Locate the cell with the specified text and output its [x, y] center coordinate. 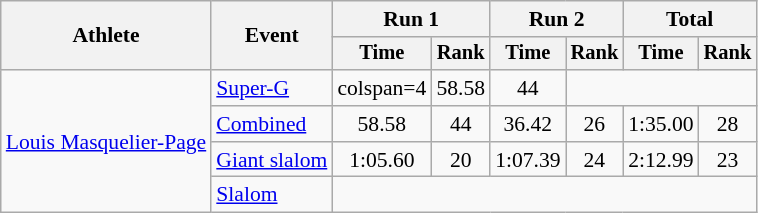
23 [728, 160]
colspan=4 [382, 88]
20 [460, 160]
Total [690, 19]
2:12.99 [660, 160]
Slalom [272, 195]
24 [595, 160]
Run 1 [411, 19]
1:05.60 [382, 160]
36.42 [528, 124]
Super-G [272, 88]
Combined [272, 124]
Run 2 [556, 19]
1:35.00 [660, 124]
28 [728, 124]
Event [272, 36]
1:07.39 [528, 160]
Louis Masquelier-Page [106, 141]
Athlete [106, 36]
26 [595, 124]
Giant slalom [272, 160]
